Locate the cell with the specified text and output its (x, y) center coordinate. 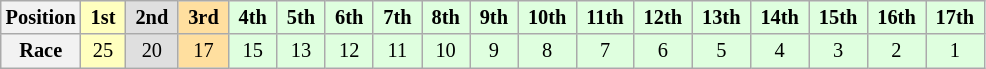
1 (955, 51)
15 (253, 51)
12 (349, 51)
15th (838, 17)
4 (779, 51)
5 (721, 51)
20 (152, 51)
13th (721, 17)
9th (494, 17)
7th (397, 17)
17th (955, 17)
11th (604, 17)
7 (604, 51)
10th (547, 17)
5th (301, 17)
4th (253, 17)
11 (397, 51)
12th (663, 17)
25 (104, 51)
9 (494, 51)
2 (896, 51)
16th (896, 17)
1st (104, 17)
2nd (152, 17)
17 (203, 51)
10 (446, 51)
8th (446, 17)
14th (779, 17)
6th (349, 17)
3rd (203, 17)
Position (41, 17)
8 (547, 51)
6 (663, 51)
3 (838, 51)
Race (41, 51)
13 (301, 51)
